Identify which cell holds the provided text, then report its [x, y] central coordinate. 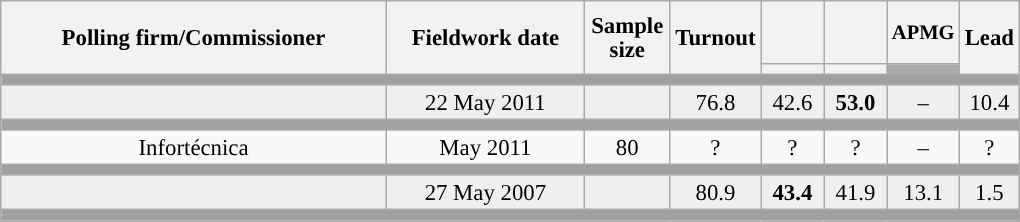
41.9 [856, 194]
80 [627, 148]
10.4 [989, 102]
27 May 2007 [485, 194]
APMG [923, 32]
May 2011 [485, 148]
53.0 [856, 102]
Infortécnica [194, 148]
Lead [989, 38]
22 May 2011 [485, 102]
1.5 [989, 194]
13.1 [923, 194]
76.8 [716, 102]
Turnout [716, 38]
Polling firm/Commissioner [194, 38]
42.6 [792, 102]
43.4 [792, 194]
Sample size [627, 38]
80.9 [716, 194]
Fieldwork date [485, 38]
